Search for the cell housing the specified text and yield its (X, Y) center coordinate. 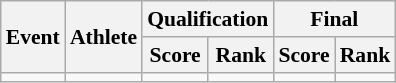
Athlete (104, 36)
Final (334, 19)
Event (33, 36)
Qualification (208, 19)
